From the cell containing the given text, extract its center point as (X, Y) coordinate. 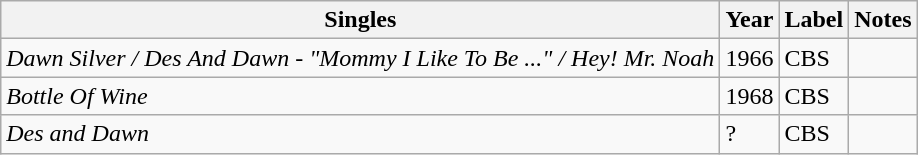
Singles (360, 20)
Label (814, 20)
1966 (750, 58)
Year (750, 20)
1968 (750, 96)
? (750, 134)
Bottle Of Wine (360, 96)
Des and Dawn (360, 134)
Dawn Silver / Des And Dawn - "Mommy I Like To Be ..." / Hey! Mr. Noah (360, 58)
Notes (883, 20)
